Pinpoint the cell where the given text exists, returning its [X, Y] midpoint coordinate. 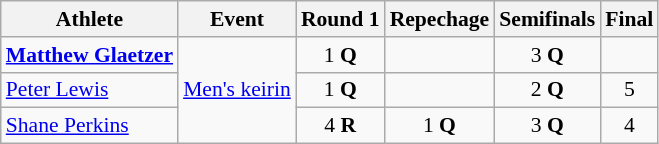
Event [237, 19]
Shane Perkins [90, 126]
Semifinals [547, 19]
2 Q [547, 90]
Round 1 [340, 19]
Matthew Glaetzer [90, 55]
Men's keirin [237, 90]
Final [629, 19]
Peter Lewis [90, 90]
4 R [340, 126]
5 [629, 90]
Repechage [440, 19]
4 [629, 126]
Athlete [90, 19]
